Scan for the cell matching the given text and deliver its [x, y] coordinate at center. 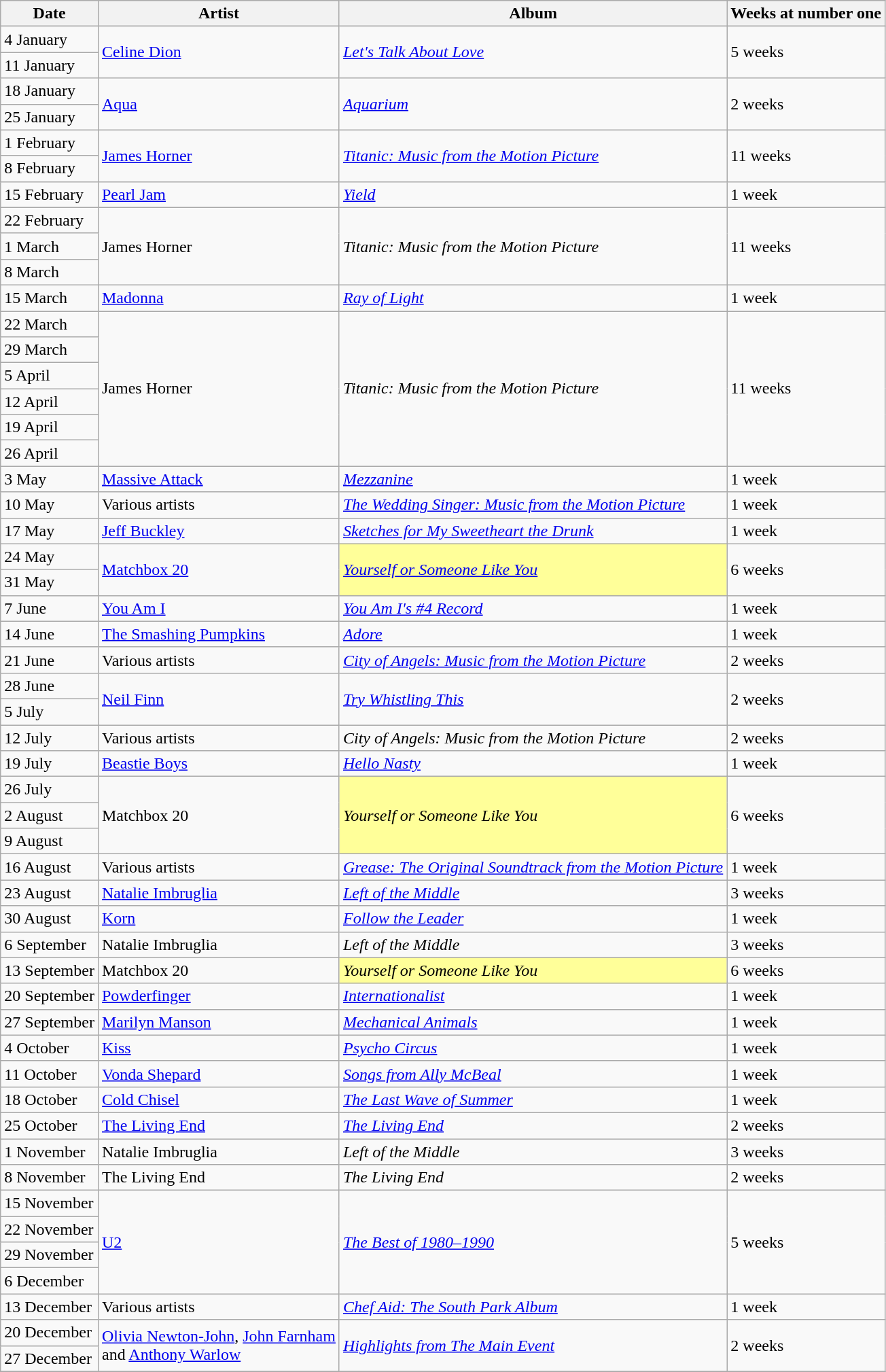
Pearl Jam [219, 194]
23 August [50, 893]
12 April [50, 402]
5 April [50, 376]
Hello Nasty [533, 764]
21 June [50, 660]
Psycho Circus [533, 1048]
Aqua [219, 104]
Marilyn Manson [219, 1022]
20 September [50, 996]
22 November [50, 1229]
5 July [50, 711]
Let's Talk About Love [533, 52]
Beastie Boys [219, 764]
1 February [50, 143]
7 June [50, 608]
Adore [533, 634]
4 January [50, 39]
13 December [50, 1307]
19 April [50, 427]
22 March [50, 324]
You Am I's #4 Record [533, 608]
Vonda Shepard [219, 1074]
31 May [50, 582]
Album [533, 14]
8 November [50, 1178]
Mezzanine [533, 479]
Ray of Light [533, 298]
29 March [50, 350]
Follow the Leader [533, 919]
Cold Chisel [219, 1100]
10 May [50, 505]
13 September [50, 970]
Korn [219, 919]
Try Whistling This [533, 699]
Olivia Newton-John, John Farnham and Anthony Warlow [219, 1345]
9 August [50, 841]
29 November [50, 1255]
25 October [50, 1125]
11 January [50, 65]
15 March [50, 298]
27 September [50, 1022]
Internationalist [533, 996]
27 December [50, 1358]
Grease: The Original Soundtrack from the Motion Picture [533, 867]
Chef Aid: The South Park Album [533, 1307]
8 March [50, 272]
19 July [50, 764]
22 February [50, 220]
Artist [219, 14]
15 November [50, 1203]
12 July [50, 737]
24 May [50, 557]
4 October [50, 1048]
Date [50, 14]
26 April [50, 453]
Massive Attack [219, 479]
Powderfinger [219, 996]
You Am I [219, 608]
Neil Finn [219, 699]
Mechanical Animals [533, 1022]
The Wedding Singer: Music from the Motion Picture [533, 505]
11 October [50, 1074]
U2 [219, 1242]
1 March [50, 246]
18 October [50, 1100]
Weeks at number one [806, 14]
The Smashing Pumpkins [219, 634]
18 January [50, 91]
14 June [50, 634]
15 February [50, 194]
6 December [50, 1281]
The Best of 1980–1990 [533, 1242]
25 January [50, 117]
Jeff Buckley [219, 531]
2 August [50, 815]
Kiss [219, 1048]
26 July [50, 790]
1 November [50, 1152]
The Last Wave of Summer [533, 1100]
16 August [50, 867]
Highlights from The Main Event [533, 1345]
Madonna [219, 298]
6 September [50, 945]
28 June [50, 686]
8 February [50, 169]
30 August [50, 919]
Aquarium [533, 104]
20 December [50, 1333]
Celine Dion [219, 52]
17 May [50, 531]
3 May [50, 479]
Sketches for My Sweetheart the Drunk [533, 531]
Songs from Ally McBeal [533, 1074]
Yield [533, 194]
